Search for the cell housing the specified text and yield its (x, y) center coordinate. 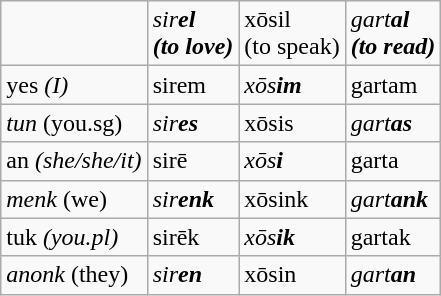
siren (193, 275)
menk (we) (74, 199)
sirē (193, 161)
sirel(to love) (193, 34)
sirēk (193, 237)
garta (393, 161)
tun (you.sg) (74, 123)
an (she/she/it) (74, 161)
gartas (393, 123)
tuk (you.pl) (74, 237)
sirenk (193, 199)
gartak (393, 237)
xōsi (292, 161)
anonk (they) (74, 275)
xōsik (292, 237)
sires (193, 123)
gartal(to read) (393, 34)
gartank (393, 199)
yes (I) (74, 85)
xōsink (292, 199)
xōsin (292, 275)
gartam (393, 85)
xōsim (292, 85)
xōsil(to speak) (292, 34)
xōsis (292, 123)
sirem (193, 85)
gartan (393, 275)
